Search for the cell housing the specified text and yield its (X, Y) center coordinate. 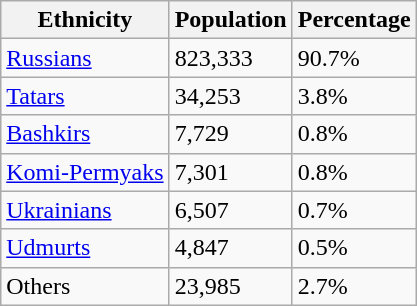
Others (85, 286)
23,985 (230, 286)
Russians (85, 58)
34,253 (230, 96)
2.7% (354, 286)
6,507 (230, 210)
7,729 (230, 134)
4,847 (230, 248)
Percentage (354, 20)
Bashkirs (85, 134)
90.7% (354, 58)
823,333 (230, 58)
7,301 (230, 172)
Ethnicity (85, 20)
Tatars (85, 96)
Udmurts (85, 248)
0.5% (354, 248)
Komi-Permyaks (85, 172)
Population (230, 20)
Ukrainians (85, 210)
3.8% (354, 96)
0.7% (354, 210)
